Pinpoint the cell where the given text exists, returning its [x, y] midpoint coordinate. 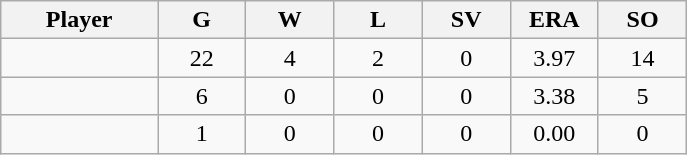
G [202, 20]
W [290, 20]
ERA [554, 20]
3.38 [554, 96]
3.97 [554, 58]
22 [202, 58]
1 [202, 134]
5 [642, 96]
2 [378, 58]
6 [202, 96]
L [378, 20]
4 [290, 58]
Player [80, 20]
14 [642, 58]
0.00 [554, 134]
SO [642, 20]
SV [466, 20]
